Output the [x, y] coordinate of the center of the cell containing the given text.  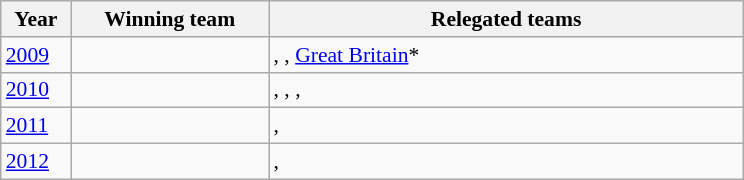
, , , [506, 90]
, , Great Britain* [506, 55]
Year [36, 19]
2009 [36, 55]
2011 [36, 126]
2010 [36, 90]
2012 [36, 162]
Relegated teams [506, 19]
Winning team [170, 19]
